Capture the cell that displays the provided text and extract its [X, Y] central coordinate. 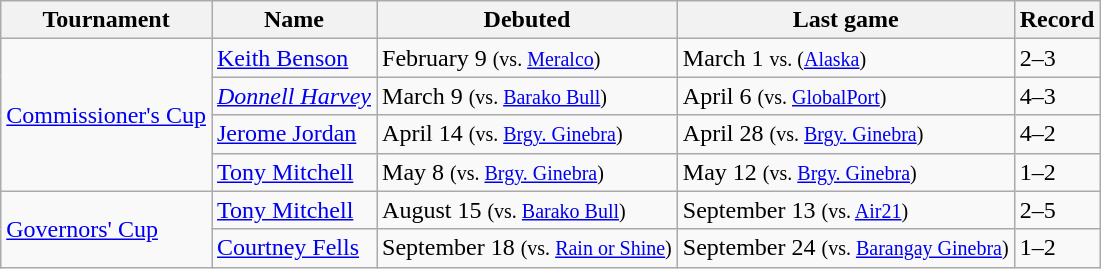
2–5 [1057, 210]
Name [294, 20]
4–3 [1057, 96]
Last game [846, 20]
April 14 (vs. Brgy. Ginebra) [528, 134]
April 6 (vs. GlobalPort) [846, 96]
Commissioner's Cup [106, 115]
Governors' Cup [106, 229]
September 13 (vs. Air21) [846, 210]
Donnell Harvey [294, 96]
May 12 (vs. Brgy. Ginebra) [846, 172]
Courtney Fells [294, 248]
Tournament [106, 20]
February 9 (vs. Meralco) [528, 58]
4–2 [1057, 134]
March 9 (vs. Barako Bull) [528, 96]
September 18 (vs. Rain or Shine) [528, 248]
Record [1057, 20]
Jerome Jordan [294, 134]
May 8 (vs. Brgy. Ginebra) [528, 172]
August 15 (vs. Barako Bull) [528, 210]
September 24 (vs. Barangay Ginebra) [846, 248]
Debuted [528, 20]
March 1 vs. (Alaska) [846, 58]
Keith Benson [294, 58]
2–3 [1057, 58]
April 28 (vs. Brgy. Ginebra) [846, 134]
